Provide the [X, Y] coordinate of the cell's center where the given text is located.  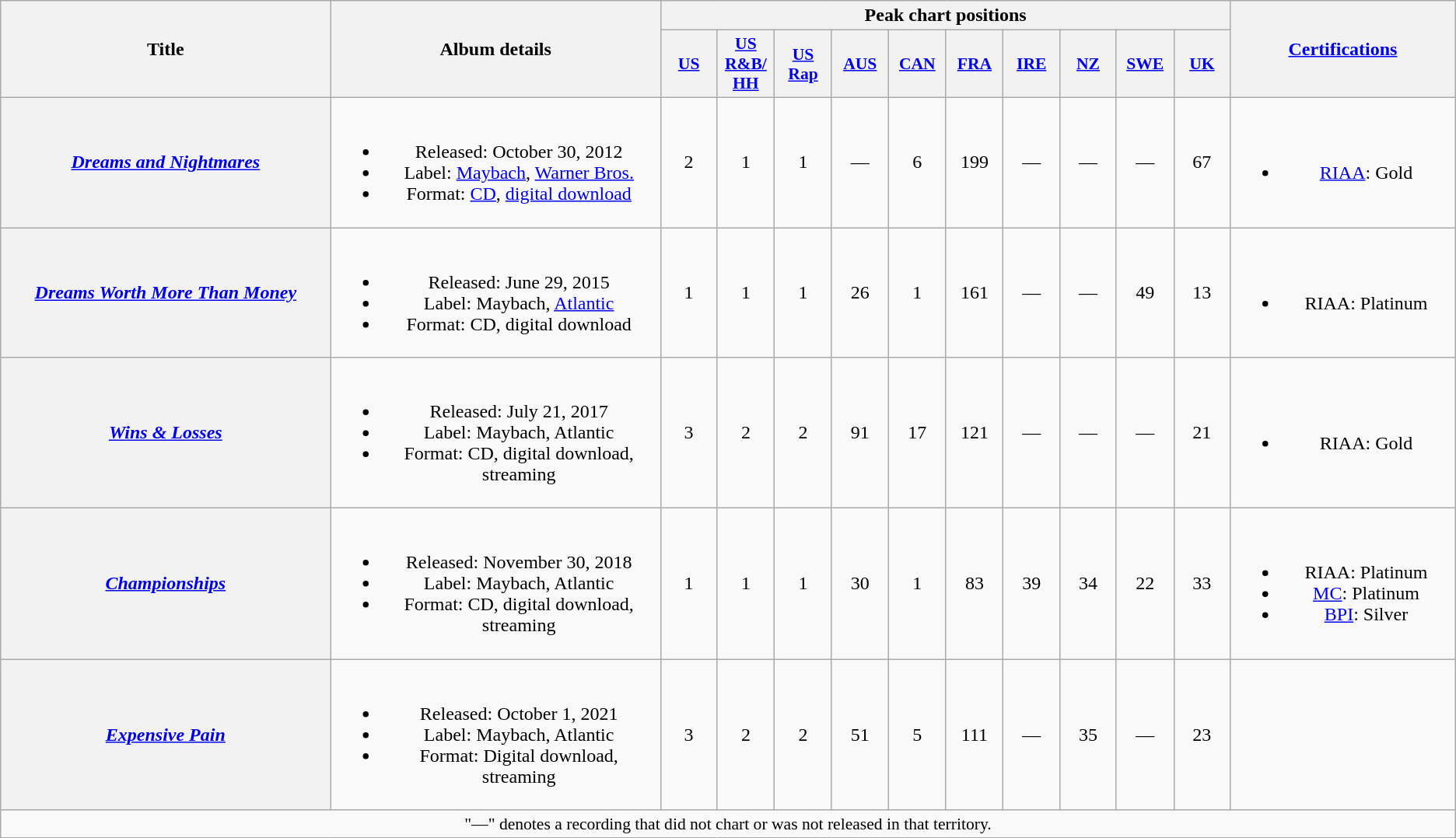
23 [1202, 735]
RIAA: Platinum [1343, 292]
Album details [496, 50]
17 [917, 433]
39 [1031, 584]
161 [975, 292]
49 [1145, 292]
35 [1089, 735]
67 [1202, 162]
AUS [860, 64]
RIAA: PlatinumMC: PlatinumBPI: Silver [1343, 584]
Peak chart positions [945, 16]
5 [917, 735]
Certifications [1343, 50]
Released: July 21, 2017Label: Maybach, AtlanticFormat: CD, digital download, streaming [496, 433]
30 [860, 584]
21 [1202, 433]
USRap [803, 64]
IRE [1031, 64]
91 [860, 433]
83 [975, 584]
SWE [1145, 64]
"—" denotes a recording that did not chart or was not released in that territory. [728, 824]
Dreams and Nightmares [166, 162]
33 [1202, 584]
Released: October 1, 2021Label: Maybach, AtlanticFormat: Digital download, streaming [496, 735]
Wins & Losses [166, 433]
Dreams Worth More Than Money [166, 292]
6 [917, 162]
111 [975, 735]
CAN [917, 64]
22 [1145, 584]
US [688, 64]
199 [975, 162]
34 [1089, 584]
USR&B/HH [746, 64]
FRA [975, 64]
Released: November 30, 2018Label: Maybach, AtlanticFormat: CD, digital download, streaming [496, 584]
51 [860, 735]
13 [1202, 292]
26 [860, 292]
NZ [1089, 64]
Released: October 30, 2012Label: Maybach, Warner Bros.Format: CD, digital download [496, 162]
Championships [166, 584]
121 [975, 433]
Title [166, 50]
UK [1202, 64]
Released: June 29, 2015Label: Maybach, AtlanticFormat: CD, digital download [496, 292]
Expensive Pain [166, 735]
